Capture the cell that displays the provided text and extract its (x, y) central coordinate. 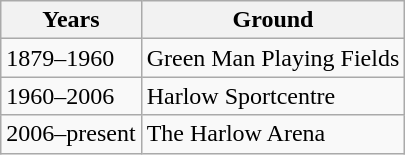
Ground (273, 20)
1960–2006 (71, 96)
Harlow Sportcentre (273, 96)
1879–1960 (71, 58)
The Harlow Arena (273, 134)
Years (71, 20)
2006–present (71, 134)
Green Man Playing Fields (273, 58)
